From the cell containing the given text, extract its center point as (X, Y) coordinate. 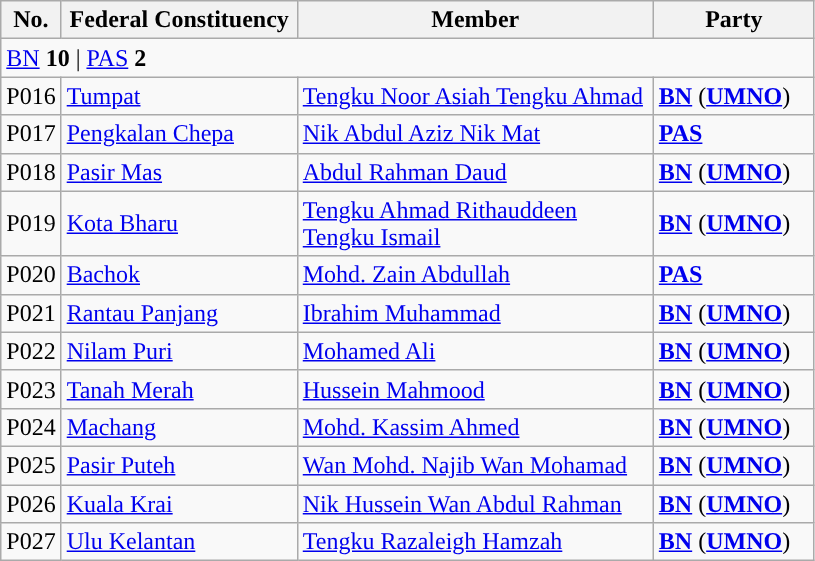
Mohamed Ali (475, 351)
Kuala Krai (179, 503)
Ulu Kelantan (179, 542)
Nik Hussein Wan Abdul Rahman (475, 503)
Nilam Puri (179, 351)
Federal Constituency (179, 20)
Nik Abdul Aziz Nik Mat (475, 134)
Tengku Ahmad Rithauddeen Tengku Ismail (475, 224)
P025 (31, 465)
Tumpat (179, 96)
P018 (31, 172)
Abdul Rahman Daud (475, 172)
Ibrahim Muhammad (475, 313)
BN 10 | PAS 2 (408, 58)
P027 (31, 542)
Hussein Mahmood (475, 389)
Mohd. Zain Abdullah (475, 275)
P026 (31, 503)
P022 (31, 351)
Machang (179, 427)
Kota Bharu (179, 224)
Mohd. Kassim Ahmed (475, 427)
P020 (31, 275)
P021 (31, 313)
Rantau Panjang (179, 313)
No. (31, 20)
P024 (31, 427)
P019 (31, 224)
Member (475, 20)
Tengku Razaleigh Hamzah (475, 542)
Bachok (179, 275)
Pasir Puteh (179, 465)
Wan Mohd. Najib Wan Mohamad (475, 465)
Pengkalan Chepa (179, 134)
P016 (31, 96)
Party (734, 20)
Pasir Mas (179, 172)
P023 (31, 389)
Tengku Noor Asiah Tengku Ahmad (475, 96)
P017 (31, 134)
Tanah Merah (179, 389)
